Determine the (X, Y) coordinate at the center of the cell enclosing the given text.  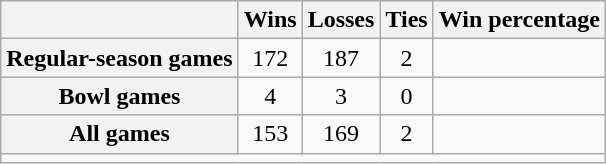
All games (120, 134)
172 (270, 58)
Wins (270, 20)
Ties (406, 20)
0 (406, 96)
Bowl games (120, 96)
4 (270, 96)
3 (341, 96)
Losses (341, 20)
169 (341, 134)
187 (341, 58)
Regular-season games (120, 58)
153 (270, 134)
Win percentage (519, 20)
